Provide the [x, y] coordinate of the cell's center where the given text is located.  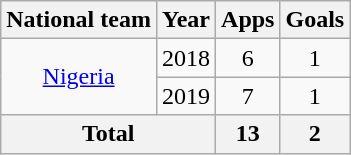
Apps [248, 20]
Year [186, 20]
Goals [315, 20]
6 [248, 58]
National team [79, 20]
Nigeria [79, 77]
2 [315, 134]
Total [108, 134]
2018 [186, 58]
7 [248, 96]
2019 [186, 96]
13 [248, 134]
